Find where the given text appears and provide that cell's center as (X, Y) coordinate. 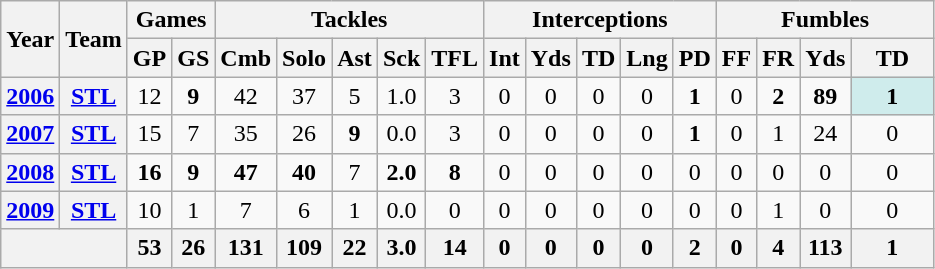
8 (455, 172)
Year (30, 39)
2006 (30, 96)
15 (149, 134)
47 (246, 172)
4 (778, 248)
Ast (355, 58)
40 (304, 172)
2.0 (401, 172)
3.0 (401, 248)
2008 (30, 172)
113 (826, 248)
14 (455, 248)
2007 (30, 134)
FF (736, 58)
PD (694, 58)
Lng (647, 58)
42 (246, 96)
Games (170, 20)
35 (246, 134)
22 (355, 248)
1.0 (401, 96)
53 (149, 248)
Cmb (246, 58)
24 (826, 134)
6 (304, 210)
Fumbles (825, 20)
GP (149, 58)
10 (149, 210)
131 (246, 248)
Sck (401, 58)
2009 (30, 210)
Team (94, 39)
109 (304, 248)
Solo (304, 58)
FR (778, 58)
TFL (455, 58)
Interceptions (600, 20)
37 (304, 96)
12 (149, 96)
16 (149, 172)
89 (826, 96)
GS (194, 58)
Int (505, 58)
5 (355, 96)
Tackles (350, 20)
